Provide the [x, y] coordinate of the cell's center where the given text is located.  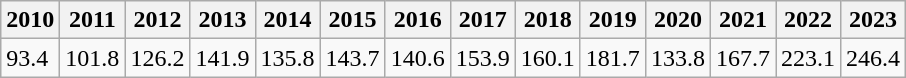
101.8 [92, 58]
153.9 [482, 58]
2014 [288, 20]
2016 [418, 20]
160.1 [548, 58]
2019 [612, 20]
140.6 [418, 58]
167.7 [742, 58]
2012 [158, 20]
2010 [30, 20]
93.4 [30, 58]
2015 [352, 20]
126.2 [158, 58]
181.7 [612, 58]
246.4 [874, 58]
141.9 [222, 58]
2018 [548, 20]
143.7 [352, 58]
133.8 [678, 58]
135.8 [288, 58]
2017 [482, 20]
2023 [874, 20]
2022 [808, 20]
2011 [92, 20]
2020 [678, 20]
2013 [222, 20]
2021 [742, 20]
223.1 [808, 58]
